Return the [X, Y] coordinate for the center point of the cell that contains the specified text.  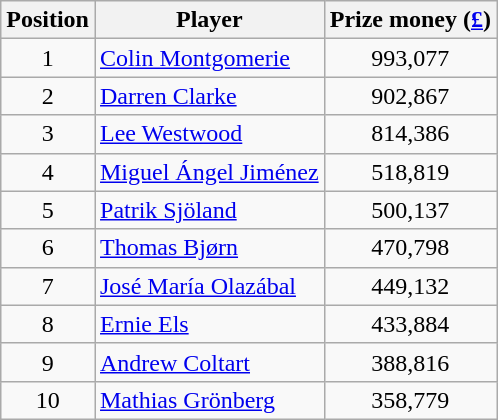
Position [48, 20]
433,884 [410, 324]
Ernie Els [209, 324]
449,132 [410, 286]
814,386 [410, 134]
358,779 [410, 400]
José María Olazábal [209, 286]
Mathias Grönberg [209, 400]
Prize money (£) [410, 20]
518,819 [410, 172]
500,137 [410, 210]
Andrew Coltart [209, 362]
6 [48, 248]
10 [48, 400]
Player [209, 20]
7 [48, 286]
Colin Montgomerie [209, 58]
2 [48, 96]
Thomas Bjørn [209, 248]
5 [48, 210]
Lee Westwood [209, 134]
8 [48, 324]
Darren Clarke [209, 96]
4 [48, 172]
Patrik Sjöland [209, 210]
902,867 [410, 96]
1 [48, 58]
470,798 [410, 248]
9 [48, 362]
3 [48, 134]
388,816 [410, 362]
Miguel Ángel Jiménez [209, 172]
993,077 [410, 58]
